Find where the given text appears and provide that cell's center as (X, Y) coordinate. 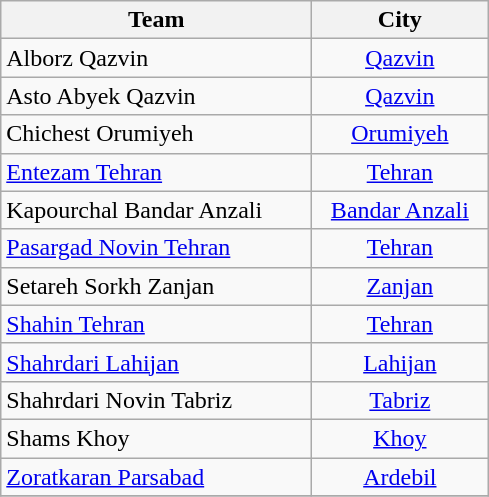
Shahin Tehran (156, 324)
Alborz Qazvin (156, 58)
Shahrdari Novin Tabriz (156, 400)
Ardebil (400, 477)
Shahrdari Lahijan (156, 362)
City (400, 20)
Team (156, 20)
Orumiyeh (400, 134)
Entezam Tehran (156, 172)
Setareh Sorkh Zanjan (156, 286)
Lahijan (400, 362)
Zanjan (400, 286)
Zoratkaran Parsabad (156, 477)
Kapourchal Bandar Anzali (156, 210)
Shams Khoy (156, 438)
Khoy (400, 438)
Asto Abyek Qazvin (156, 96)
Bandar Anzali (400, 210)
Pasargad Novin Tehran (156, 248)
Chichest Orumiyeh (156, 134)
Tabriz (400, 400)
